Output the [X, Y] coordinate of the center of the cell containing the given text.  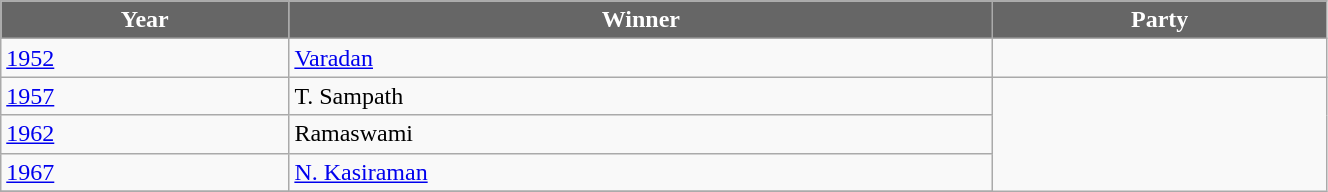
N. Kasiraman [641, 172]
Ramaswami [641, 134]
1957 [145, 96]
Winner [641, 20]
1962 [145, 134]
Year [145, 20]
T. Sampath [641, 96]
Party [1160, 20]
Varadan [641, 58]
1952 [145, 58]
1967 [145, 172]
